Return [X, Y] of the center of cell containing provided text 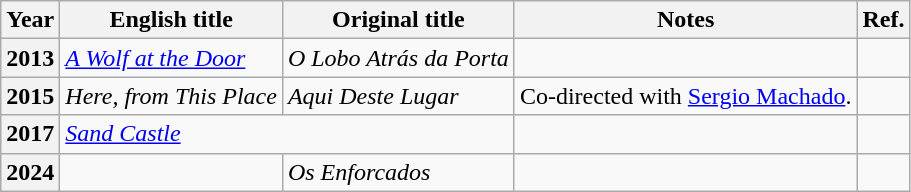
Original title [398, 20]
Here, from This Place [172, 96]
Year [30, 20]
Os Enforcados [398, 172]
2013 [30, 58]
2015 [30, 96]
2024 [30, 172]
Sand Castle [288, 134]
Ref. [884, 20]
O Lobo Atrás da Porta [398, 58]
Co-directed with Sergio Machado. [686, 96]
English title [172, 20]
Notes [686, 20]
Aqui Deste Lugar [398, 96]
2017 [30, 134]
A Wolf at the Door [172, 58]
